Identify which cell holds the provided text, then report its (X, Y) central coordinate. 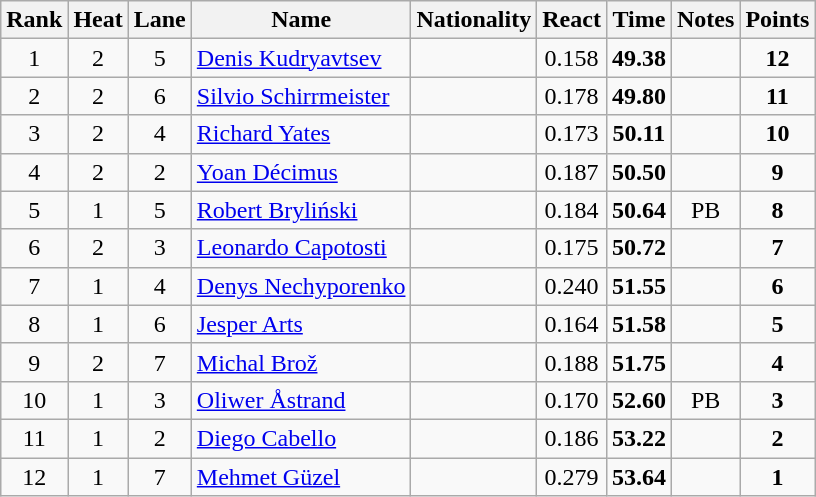
Leonardo Capotosti (301, 248)
50.11 (638, 134)
Oliwer Åstrand (301, 400)
0.186 (572, 438)
0.178 (572, 96)
Lane (160, 20)
Points (778, 20)
0.184 (572, 210)
Richard Yates (301, 134)
52.60 (638, 400)
0.170 (572, 400)
Heat (98, 20)
53.64 (638, 477)
0.279 (572, 477)
Robert Bryliński (301, 210)
Silvio Schirrmeister (301, 96)
Notes (705, 20)
Time (638, 20)
50.64 (638, 210)
0.173 (572, 134)
0.187 (572, 172)
Yoan Décimus (301, 172)
Nationality (474, 20)
Mehmet Güzel (301, 477)
49.80 (638, 96)
Diego Cabello (301, 438)
51.75 (638, 362)
0.164 (572, 324)
Rank (34, 20)
51.55 (638, 286)
53.22 (638, 438)
0.175 (572, 248)
React (572, 20)
Jesper Arts (301, 324)
49.38 (638, 58)
0.158 (572, 58)
Denys Nechyporenko (301, 286)
0.188 (572, 362)
Denis Kudryavtsev (301, 58)
51.58 (638, 324)
Michal Brož (301, 362)
50.72 (638, 248)
Name (301, 20)
50.50 (638, 172)
0.240 (572, 286)
